From the cell containing the given text, extract its center point as (x, y) coordinate. 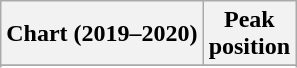
Peakposition (249, 34)
Chart (2019–2020) (102, 34)
